Capture the cell that displays the provided text and extract its (X, Y) central coordinate. 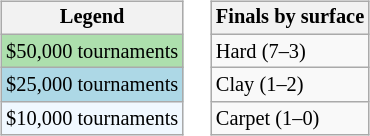
Hard (7–3) (290, 51)
Legend (92, 18)
Finals by surface (290, 18)
Clay (1–2) (290, 85)
$50,000 tournaments (92, 51)
Carpet (1–0) (290, 119)
$25,000 tournaments (92, 85)
$10,000 tournaments (92, 119)
